Search for the cell housing the specified text and yield its (x, y) center coordinate. 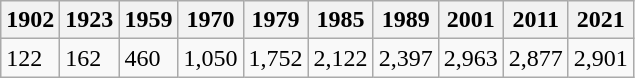
2,901 (600, 58)
1979 (276, 20)
2,122 (340, 58)
1985 (340, 20)
2,963 (470, 58)
1959 (148, 20)
2001 (470, 20)
2021 (600, 20)
1,752 (276, 58)
2011 (536, 20)
2,877 (536, 58)
1923 (90, 20)
1,050 (210, 58)
162 (90, 58)
1989 (406, 20)
1902 (30, 20)
460 (148, 58)
122 (30, 58)
2,397 (406, 58)
1970 (210, 20)
